Detect which cell encompasses the target text, then output its [X, Y] center coordinate. 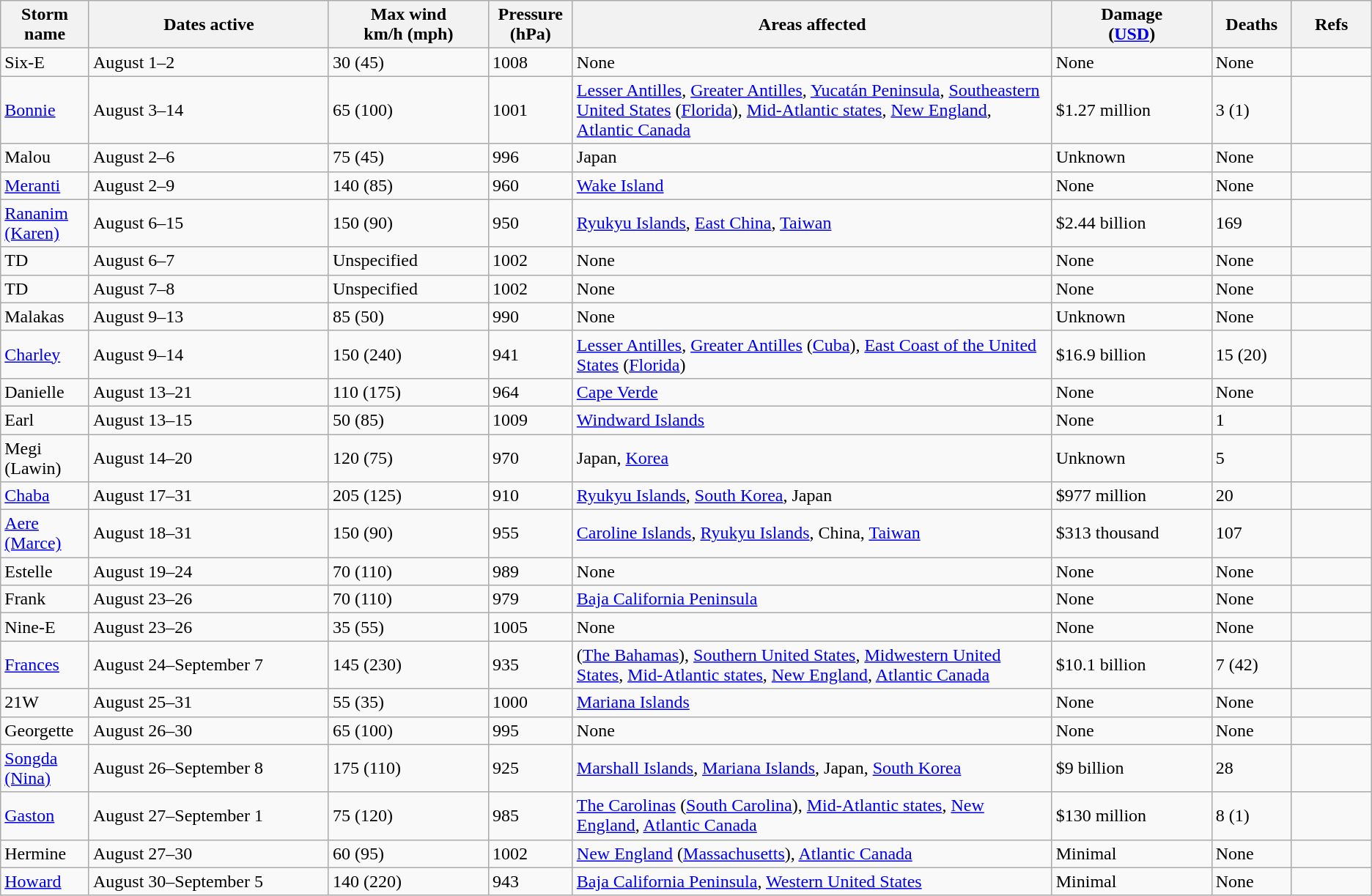
August 24–September 7 [208, 665]
Baja California Peninsula [812, 599]
Ryukyu Islands, South Korea, Japan [812, 496]
990 [531, 316]
August 13–21 [208, 392]
960 [531, 185]
Lesser Antilles, Greater Antilles, Yucatán Peninsula, Southeastern United States (Florida), Mid-Atlantic states, New England, Atlantic Canada [812, 110]
Six-E [45, 62]
Frances [45, 665]
Songda (Nina) [45, 768]
979 [531, 599]
Lesser Antilles, Greater Antilles (Cuba), East Coast of the United States (Florida) [812, 355]
964 [531, 392]
August 2–6 [208, 158]
1 [1252, 420]
Frank [45, 599]
$977 million [1132, 496]
$130 million [1132, 816]
(The Bahamas), Southern United States, Midwestern United States, Mid-Atlantic states, New England, Atlantic Canada [812, 665]
Malakas [45, 316]
$10.1 billion [1132, 665]
Aere (Marce) [45, 533]
75 (120) [408, 816]
Rananim (Karen) [45, 223]
970 [531, 457]
925 [531, 768]
950 [531, 223]
August 18–31 [208, 533]
21W [45, 703]
Areas affected [812, 25]
Earl [45, 420]
943 [531, 881]
Deaths [1252, 25]
August 6–7 [208, 261]
Damage(USD) [1132, 25]
205 (125) [408, 496]
941 [531, 355]
Charley [45, 355]
$2.44 billion [1132, 223]
Ryukyu Islands, East China, Taiwan [812, 223]
Refs [1331, 25]
August 30–September 5 [208, 881]
Windward Islands [812, 420]
$16.9 billion [1132, 355]
1000 [531, 703]
985 [531, 816]
50 (85) [408, 420]
Dates active [208, 25]
169 [1252, 223]
1008 [531, 62]
7 (42) [1252, 665]
Chaba [45, 496]
August 9–13 [208, 316]
Meranti [45, 185]
140 (85) [408, 185]
August 7–8 [208, 289]
995 [531, 730]
Storm name [45, 25]
August 19–24 [208, 571]
1001 [531, 110]
996 [531, 158]
15 (20) [1252, 355]
August 6–15 [208, 223]
Max windkm/h (mph) [408, 25]
85 (50) [408, 316]
8 (1) [1252, 816]
Cape Verde [812, 392]
August 13–15 [208, 420]
935 [531, 665]
The Carolinas (South Carolina), Mid-Atlantic states, New England, Atlantic Canada [812, 816]
Howard [45, 881]
Estelle [45, 571]
Japan [812, 158]
28 [1252, 768]
Baja California Peninsula, Western United States [812, 881]
989 [531, 571]
Bonnie [45, 110]
35 (55) [408, 627]
20 [1252, 496]
1005 [531, 627]
910 [531, 496]
August 27–September 1 [208, 816]
August 3–14 [208, 110]
August 27–30 [208, 854]
55 (35) [408, 703]
August 1–2 [208, 62]
August 26–30 [208, 730]
140 (220) [408, 881]
Japan, Korea [812, 457]
August 25–31 [208, 703]
Malou [45, 158]
955 [531, 533]
Pressure(hPa) [531, 25]
120 (75) [408, 457]
August 9–14 [208, 355]
Hermine [45, 854]
Nine-E [45, 627]
August 14–20 [208, 457]
150 (240) [408, 355]
Megi (Lawin) [45, 457]
$1.27 million [1132, 110]
175 (110) [408, 768]
1009 [531, 420]
75 (45) [408, 158]
5 [1252, 457]
August 2–9 [208, 185]
110 (175) [408, 392]
August 26–September 8 [208, 768]
August 17–31 [208, 496]
30 (45) [408, 62]
New England (Massachusetts), Atlantic Canada [812, 854]
Wake Island [812, 185]
$9 billion [1132, 768]
$313 thousand [1132, 533]
145 (230) [408, 665]
Caroline Islands, Ryukyu Islands, China, Taiwan [812, 533]
Marshall Islands, Mariana Islands, Japan, South Korea [812, 768]
107 [1252, 533]
Danielle [45, 392]
Gaston [45, 816]
Georgette [45, 730]
Mariana Islands [812, 703]
3 (1) [1252, 110]
60 (95) [408, 854]
